Identify which cell holds the provided text, then report its (X, Y) central coordinate. 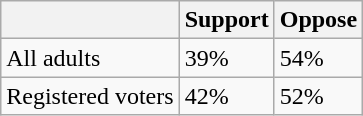
52% (318, 96)
54% (318, 58)
42% (226, 96)
All adults (90, 58)
Oppose (318, 20)
39% (226, 58)
Support (226, 20)
Registered voters (90, 96)
